Detect which cell encompasses the target text, then output its [x, y] center coordinate. 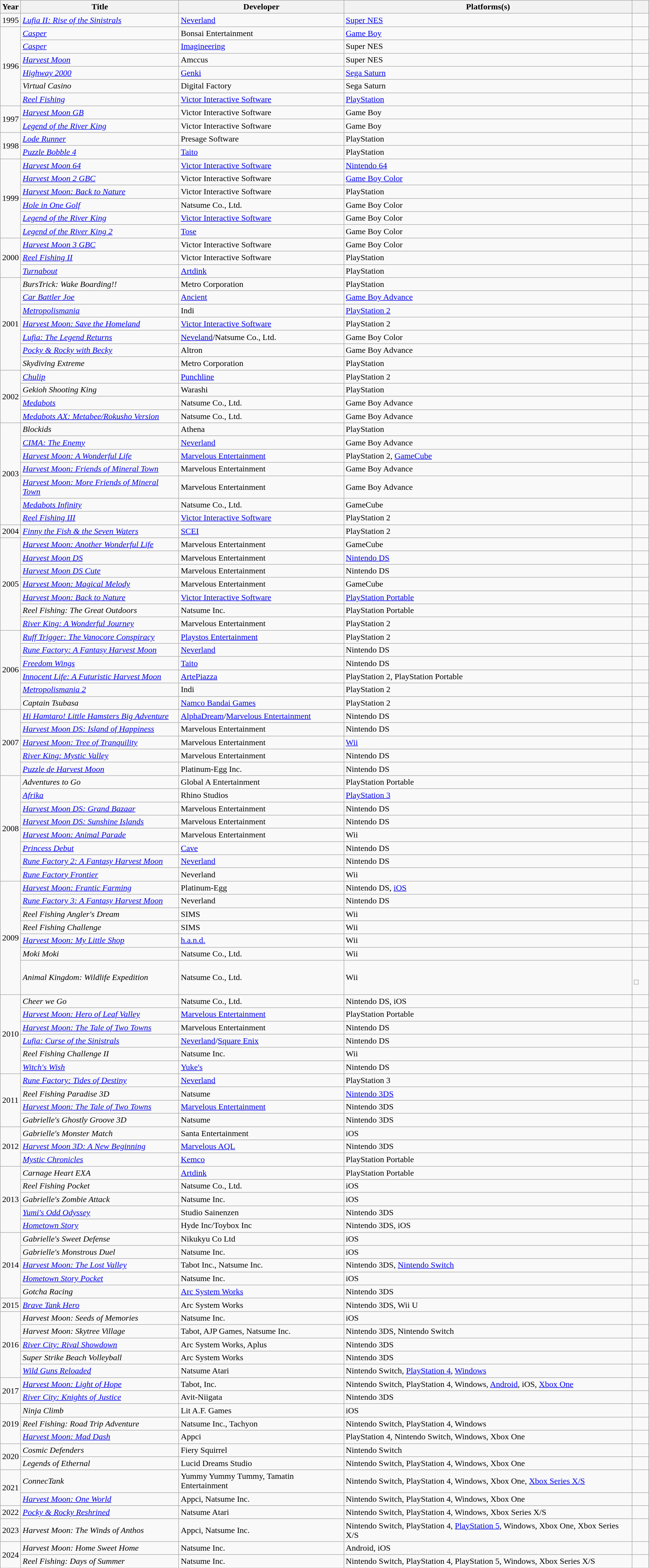
Metropolismania [100, 310]
Gabrielle's Monstrous Duel [100, 1252]
Innocent Life: A Futuristic Harvest Moon [100, 676]
Lufia II: Rise of the Sinistrals [100, 20]
Captain Tsubasa [100, 703]
2008 [10, 828]
Freedom Wings [100, 663]
Harvest Moon [100, 60]
Namco Bandai Games [261, 703]
Blockids [100, 429]
Platforms(s) [488, 7]
Carnage Heart EXA [100, 1173]
Reel Fishing Challenge [100, 927]
Harvest Moon: Home Sweet Home [100, 1548]
Harvest Moon DS Cute [100, 571]
Year [10, 7]
Arc System Works, Aplus [261, 1344]
2001 [10, 324]
Tabot, Inc. [261, 1384]
Harvest Moon: Hero of Leaf Valley [100, 1014]
Car Battler Joe [100, 297]
Kemco [261, 1160]
Lucid Dreams Studio [261, 1463]
2012 [10, 1147]
Platinum-Egg Inc. [261, 769]
Reel Fishing Challenge II [100, 1054]
Warashi [261, 390]
Pocky & Rocky with Becky [100, 350]
2016 [10, 1344]
Chulip [100, 376]
Hometown Story Pocket [100, 1278]
Gabrielle's Ghostly Groove 3D [100, 1120]
Gekioh Shooting King [100, 390]
SCEI [261, 531]
Medabots [100, 403]
2011 [10, 1100]
Mystic Chronicles [100, 1160]
Presage Software [261, 139]
Harvest Moon: The Lost Valley [100, 1265]
Harvest Moon: Seeds of Memories [100, 1318]
Harvest Moon 3D: A New Beginning [100, 1147]
Lufia: Curse of the Sinistrals [100, 1041]
Rune Factory: A Fantasy Harvest Moon [100, 650]
Reel Fishing Paradise 3D [100, 1093]
Gotcha Racing [100, 1292]
Harvest Moon: One World [100, 1499]
1999 [10, 198]
Skydiving Extreme [100, 363]
Appci [261, 1437]
Reel Fishing Pocket [100, 1186]
Nintendo 3DS, iOS [488, 1226]
2014 [10, 1265]
Nintendo Switch, PlayStation 4, Windows, Xbox Series X/S [488, 1512]
Reel Fishing [100, 99]
Platinum-Egg [261, 888]
Harvest Moon: Light of Hope [100, 1384]
River King: A Wonderful Journey [100, 624]
Reel Fishing III [100, 518]
Marvelous AQL [261, 1147]
Tose [261, 231]
Avit-Niigata [261, 1397]
Amccus [261, 60]
Brave Tank Hero [100, 1305]
Ninja Climb [100, 1411]
Metropolismania 2 [100, 690]
2013 [10, 1199]
Yuke's [261, 1067]
Rhino Studios [261, 795]
River City: Rival Showdown [100, 1344]
Lode Runner [100, 139]
1996 [10, 66]
Neveland/Natsume Co., Ltd. [261, 337]
Developer [261, 7]
Harvest Moon DS: Island of Happiness [100, 729]
Yummy Yummy Tummy, Tamatin Entertainment [261, 1481]
2000 [10, 258]
PlayStation 2, GameCube [488, 456]
Nintendo 3DS, Wii U [488, 1305]
Hometown Story [100, 1226]
Studio Sainenzen [261, 1212]
Reel Fishing II [100, 258]
2005 [10, 584]
Virtual Casino [100, 86]
River King: Mystic Valley [100, 756]
Harvest Moon: Magical Melody [100, 584]
Highway 2000 [100, 73]
Rune Factory 3: A Fantasy Harvest Moon [100, 901]
Harvest Moon: Save the Homeland [100, 324]
Harvest Moon: Skytree Village [100, 1331]
1998 [10, 145]
Harvest Moon: The Winds of Anthos [100, 1530]
2007 [10, 742]
Playstos Entertainment [261, 637]
Reel Fishing Angler's Dream [100, 914]
PlayStation 4, Nintendo Switch, Windows, Xbox One [488, 1437]
Natsume Inc., Tachyon [261, 1424]
Harvest Moon: My Little Shop [100, 940]
2017 [10, 1391]
Puzzle de Harvest Moon [100, 769]
Harvest Moon: More Friends of Mineral Town [100, 487]
Santa Entertainment [261, 1133]
2010 [10, 1034]
Harvest Moon DS: Grand Bazaar [100, 809]
Nintendo Switch, PlayStation 4, PlayStation 5, Windows, Xbox Series X/S [488, 1561]
Neverland/Square Enix [261, 1041]
Lufia: The Legend Returns [100, 337]
Turnabout [100, 271]
1995 [10, 20]
Ancient [261, 297]
BursTrick: Wake Boarding!! [100, 284]
Princess Debut [100, 848]
Nintendo Switch [488, 1450]
2009 [10, 938]
Legends of Ethernal [100, 1463]
Harvest Moon: Another Wonderful Life [100, 544]
Adventures to Go [100, 782]
Legend of the River King 2 [100, 231]
Nintendo Switch, PlayStation 4, Windows, Android, iOS, Xbox One [488, 1384]
Tabot Inc., Natsume Inc. [261, 1265]
Afrika [100, 795]
Hyde Inc/Toybox Inc [261, 1226]
Harvest Moon 3 GBC [100, 245]
Fiery Squirrel [261, 1450]
Rune Factory: Tides of Destiny [100, 1080]
Genki [261, 73]
Hi Hamtaro! Little Hamsters Big Adventure [100, 716]
CIMA: The Enemy [100, 443]
Gabrielle's Monster Match [100, 1133]
2002 [10, 396]
Cheer we Go [100, 1001]
Finny the Fish & the Seven Waters [100, 531]
Android, iOS [488, 1548]
1997 [10, 119]
2019 [10, 1424]
Moki Moki [100, 954]
2015 [10, 1305]
Super Strike Beach Volleyball [100, 1358]
2022 [10, 1512]
Harvest Moon: Friends of Mineral Town [100, 469]
Harvest Moon: Tree of Tranquility [100, 742]
Pocky & Rocky Reshrined [100, 1512]
Imagineering [261, 46]
Animal Kingdom: Wildlife Expedition [100, 978]
Cave [261, 848]
Nikukyu Co Ltd [261, 1239]
h.a.n.d. [261, 940]
River City: Knights of Justice [100, 1397]
Medabots Infinity [100, 505]
2006 [10, 670]
Cosmic Defenders [100, 1450]
Reel Fishing: Road Trip Adventure [100, 1424]
AlphaDream/Marvelous Entertainment [261, 716]
Harvest Moon: Mad Dash [100, 1437]
Harvest Moon DS: Sunshine Islands [100, 822]
Title [100, 7]
2021 [10, 1488]
Lit A.F. Games [261, 1411]
Athena [261, 429]
Nintendo Switch, PlayStation 4, Windows, Xbox One, Xbox Series X/S [488, 1481]
Nintendo Switch, PlayStation 4, PlayStation 5, Windows, Xbox One, Xbox Series X/S [488, 1530]
Global A Entertainment [261, 782]
2023 [10, 1530]
Altron [261, 350]
Tabot, AJP Games, Natsume Inc. [261, 1331]
Harvest Moon: Animal Parade [100, 835]
Rune Factory 2: A Fantasy Harvest Moon [100, 861]
Digital Factory [261, 86]
Wild Guns Reloaded [100, 1371]
2003 [10, 474]
Punchline [261, 376]
ConnecTank [100, 1481]
ArtePiazza [261, 676]
Rune Factory Frontier [100, 875]
Puzzle Bobble 4 [100, 152]
Harvest Moon DS [100, 557]
Reel Fishing: The Great Outdoors [100, 611]
Bonsai Entertainment [261, 33]
Gabrielle's Zombie Attack [100, 1199]
Medabots AX: Metabee/Rokusho Version [100, 416]
2024 [10, 1554]
Harvest Moon 2 GBC [100, 179]
Ruff Trigger: The Vanocore Conspiracy [100, 637]
Gabrielle's Sweet Defense [100, 1239]
Harvest Moon: A Wonderful Life [100, 456]
Reel Fishing: Days of Summer [100, 1561]
Nintendo 64 [488, 165]
Harvest Moon: Frantic Farming [100, 888]
Harvest Moon GB [100, 112]
PlayStation 2, PlayStation Portable [488, 676]
2020 [10, 1457]
Witch's Wish [100, 1067]
Harvest Moon 64 [100, 165]
Yumi's Odd Odyssey [100, 1212]
2004 [10, 531]
Hole in One Golf [100, 205]
